Scan for the cell matching the given text and deliver its (x, y) coordinate at center. 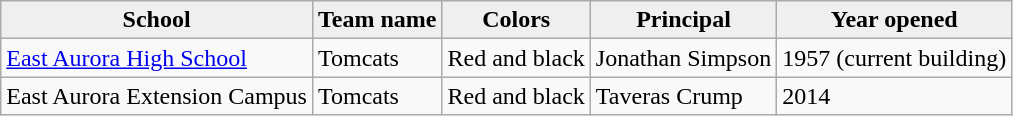
Year opened (894, 20)
1957 (current building) (894, 58)
Team name (377, 20)
Colors (516, 20)
2014 (894, 96)
Taveras Crump (683, 96)
Principal (683, 20)
East Aurora Extension Campus (157, 96)
Jonathan Simpson (683, 58)
East Aurora High School (157, 58)
School (157, 20)
